Locate the cell with the specified text and output its (X, Y) center coordinate. 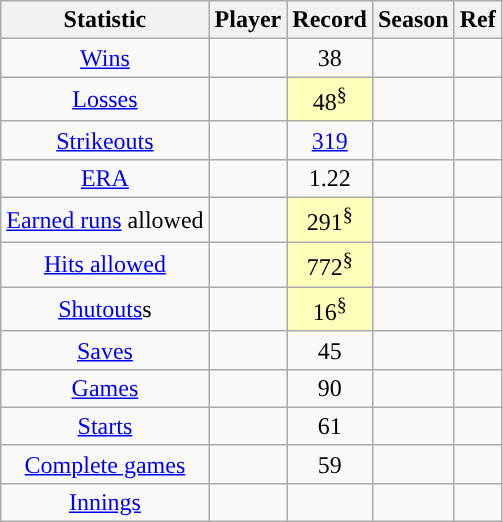
Earned runs allowed (105, 220)
Record (330, 20)
Statistic (105, 20)
48§ (330, 100)
Starts (105, 426)
Games (105, 388)
45 (330, 350)
Innings (105, 502)
Wins (105, 58)
Losses (105, 100)
Strikeouts (105, 140)
ERA (105, 178)
319 (330, 140)
38 (330, 58)
772§ (330, 264)
1.22 (330, 178)
Player (248, 20)
59 (330, 464)
Complete games (105, 464)
90 (330, 388)
291§ (330, 220)
16§ (330, 310)
Hits allowed (105, 264)
Shutoutss (105, 310)
Ref (478, 20)
61 (330, 426)
Season (413, 20)
Saves (105, 350)
